Determine the (X, Y) coordinate at the center of the cell enclosing the given text.  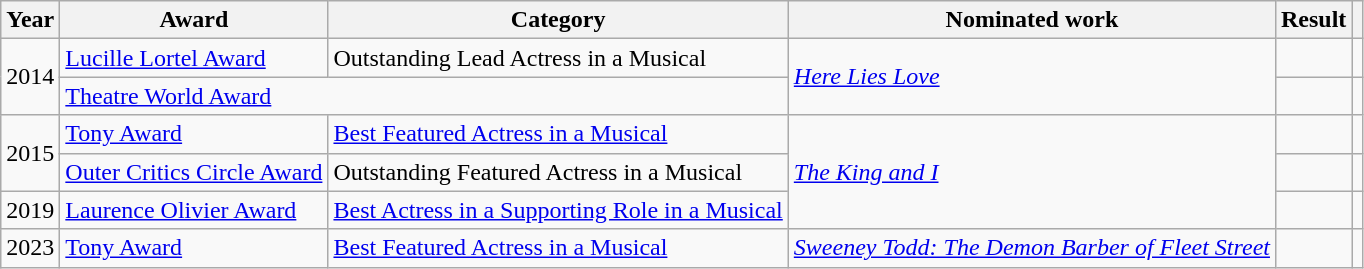
Result (1313, 20)
2015 (30, 153)
Outstanding Lead Actress in a Musical (558, 58)
Outer Critics Circle Award (194, 172)
2014 (30, 77)
2023 (30, 248)
Category (558, 20)
Nominated work (1032, 20)
Theatre World Award (424, 96)
Here Lies Love (1032, 77)
Sweeney Todd: The Demon Barber of Fleet Street (1032, 248)
Best Actress in a Supporting Role in a Musical (558, 210)
Year (30, 20)
Award (194, 20)
2019 (30, 210)
The King and I (1032, 172)
Lucille Lortel Award (194, 58)
Laurence Olivier Award (194, 210)
Outstanding Featured Actress in a Musical (558, 172)
